Provide the (X, Y) coordinate of the cell's center where the given text is located.  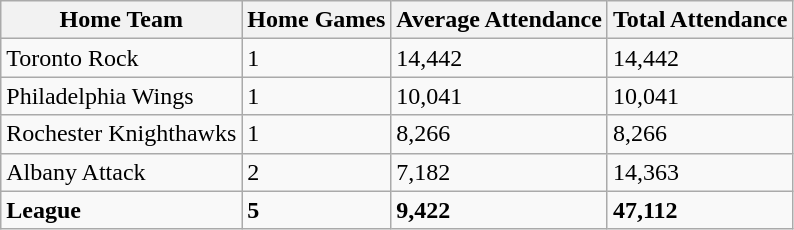
7,182 (500, 172)
2 (316, 172)
14,363 (700, 172)
Average Attendance (500, 20)
Toronto Rock (122, 58)
Albany Attack (122, 172)
Home Games (316, 20)
Total Attendance (700, 20)
Philadelphia Wings (122, 96)
47,112 (700, 210)
Home Team (122, 20)
League (122, 210)
5 (316, 210)
9,422 (500, 210)
Rochester Knighthawks (122, 134)
